Search for the cell housing the specified text and yield its [X, Y] center coordinate. 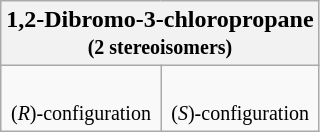
1,2-Dibromo-3-chloropropane(2 stereoisomers) [160, 34]
(R)-configuration [81, 98]
(S)-configuration [240, 98]
